Output the (x, y) coordinate of the center of the cell containing the given text.  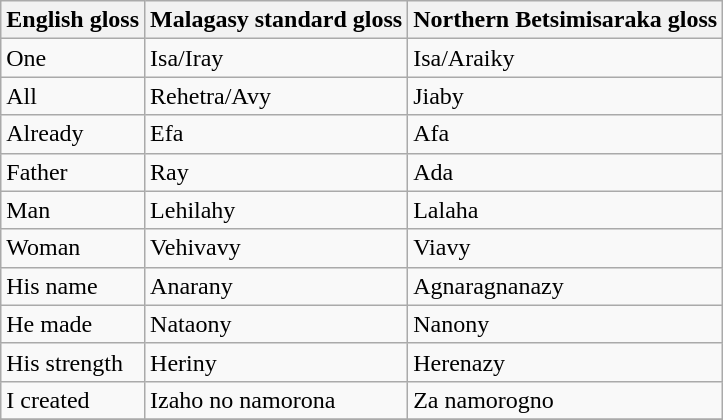
Woman (73, 248)
Lalaha (566, 210)
Isa/Iray (276, 58)
Nataony (276, 324)
English gloss (73, 20)
Za namorogno (566, 400)
Already (73, 134)
One (73, 58)
Isa/Araiky (566, 58)
Efa (276, 134)
I created (73, 400)
His strength (73, 362)
Lehilahy (276, 210)
Viavy (566, 248)
His name (73, 286)
Rehetra/Avy (276, 96)
Heriny (276, 362)
Anarany (276, 286)
All (73, 96)
He made (73, 324)
Izaho no namorona (276, 400)
Ada (566, 172)
Agnaragnanazy (566, 286)
Vehivavy (276, 248)
Ray (276, 172)
Northern Betsimisaraka gloss (566, 20)
Herenazy (566, 362)
Afa (566, 134)
Father (73, 172)
Jiaby (566, 96)
Malagasy standard gloss (276, 20)
Man (73, 210)
Nanony (566, 324)
